From the cell containing the given text, extract its center point as (x, y) coordinate. 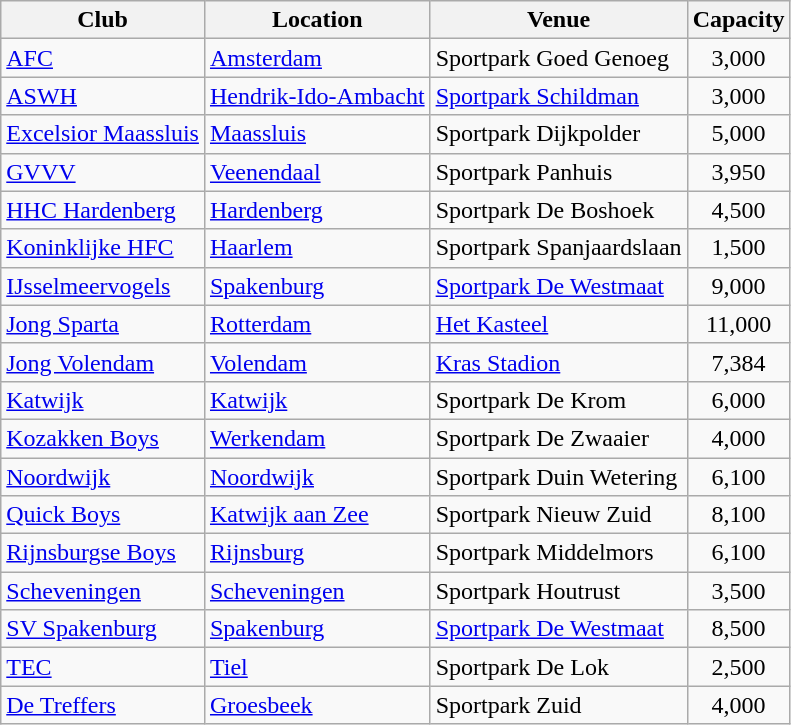
SV Spakenburg (103, 629)
Werkendam (317, 438)
3,950 (738, 172)
5,000 (738, 134)
Sportpark De Krom (558, 400)
Jong Sparta (103, 324)
Club (103, 20)
Koninklijke HFC (103, 248)
Kozakken Boys (103, 438)
Jong Volendam (103, 362)
9,000 (738, 286)
Katwijk aan Zee (317, 515)
Sportpark Nieuw Zuid (558, 515)
1,500 (738, 248)
Sportpark Schildman (558, 96)
2,500 (738, 667)
Tiel (317, 667)
Sportpark De Boshoek (558, 210)
8,500 (738, 629)
Het Kasteel (558, 324)
ASWH (103, 96)
Sportpark De Zwaaier (558, 438)
Location (317, 20)
Hendrik-Ido-Ambacht (317, 96)
Sportpark Houtrust (558, 591)
Sportpark Panhuis (558, 172)
HHC Hardenberg (103, 210)
Sportpark Zuid (558, 705)
Rotterdam (317, 324)
Rijnsburgse Boys (103, 553)
Amsterdam (317, 58)
Kras Stadion (558, 362)
7,384 (738, 362)
6,000 (738, 400)
Sportpark De Lok (558, 667)
Capacity (738, 20)
Rijnsburg (317, 553)
Volendam (317, 362)
Venue (558, 20)
IJsselmeervogels (103, 286)
TEC (103, 667)
Sportpark Middelmors (558, 553)
Quick Boys (103, 515)
Hardenberg (317, 210)
8,100 (738, 515)
Haarlem (317, 248)
3,500 (738, 591)
De Treffers (103, 705)
AFC (103, 58)
Sportpark Duin Wetering (558, 477)
Maassluis (317, 134)
Veenendaal (317, 172)
Sportpark Dijkpolder (558, 134)
Groesbeek (317, 705)
GVVV (103, 172)
4,500 (738, 210)
Sportpark Spanjaardslaan (558, 248)
Sportpark Goed Genoeg (558, 58)
11,000 (738, 324)
Excelsior Maassluis (103, 134)
